Extract the [X, Y] coordinate from the center of the cell holding the provided text.  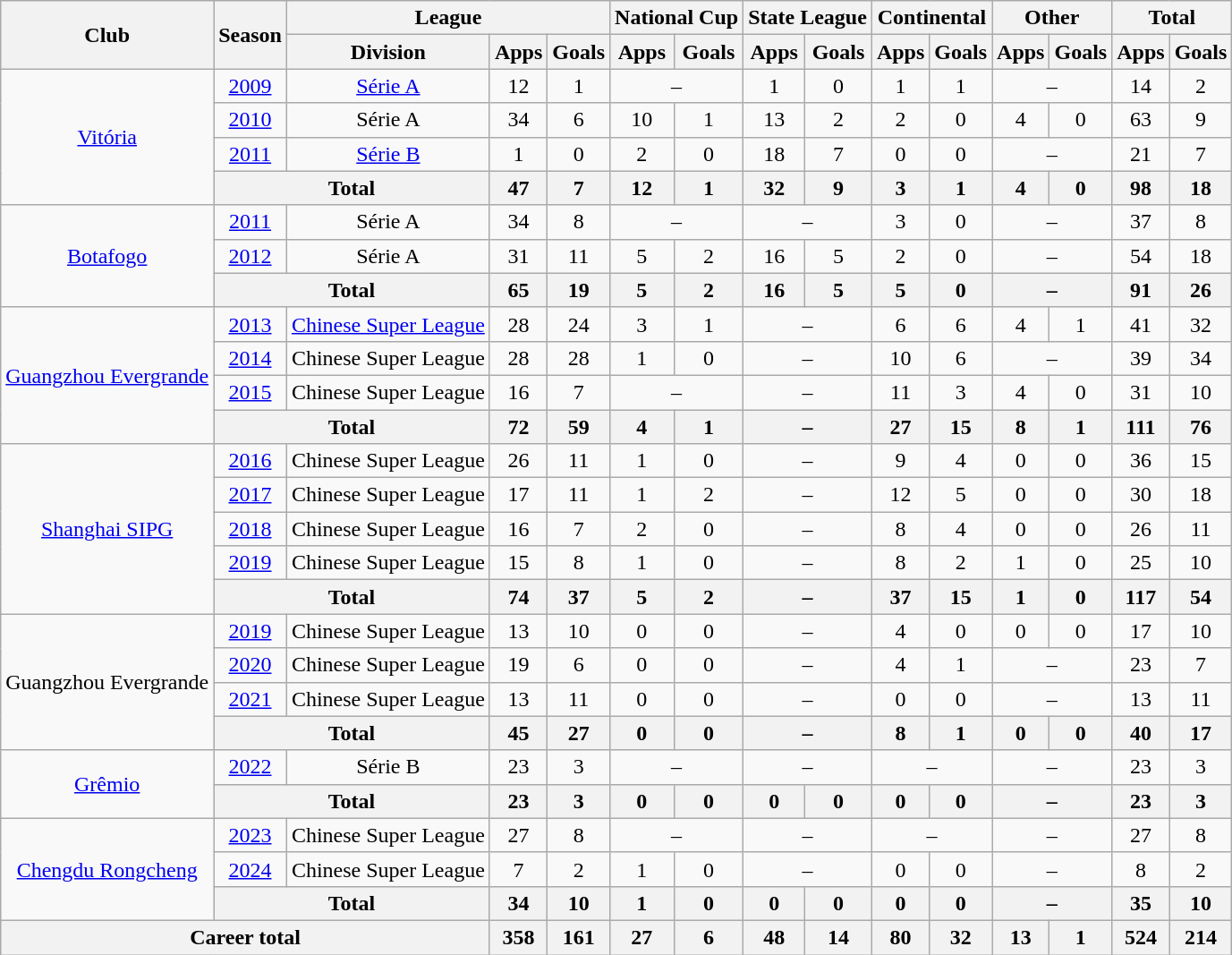
2020 [251, 665]
40 [1141, 733]
2012 [251, 256]
2014 [251, 358]
2024 [251, 869]
2023 [251, 835]
Other [1052, 18]
63 [1141, 120]
2022 [251, 767]
Club [107, 35]
Botafogo [107, 256]
Division [388, 52]
2017 [251, 495]
91 [1141, 290]
214 [1201, 937]
24 [579, 324]
Continental [931, 18]
30 [1141, 495]
Shanghai SIPG [107, 529]
59 [579, 427]
80 [900, 937]
Career total [245, 937]
74 [518, 597]
47 [518, 188]
358 [518, 937]
21 [1141, 154]
2021 [251, 699]
League [447, 18]
Season [251, 35]
111 [1141, 427]
2013 [251, 324]
2018 [251, 529]
2009 [251, 86]
48 [775, 937]
65 [518, 290]
161 [579, 937]
45 [518, 733]
2016 [251, 461]
76 [1201, 427]
2010 [251, 120]
524 [1141, 937]
State League [808, 18]
98 [1141, 188]
2015 [251, 392]
25 [1141, 563]
72 [518, 427]
39 [1141, 358]
36 [1141, 461]
Vitória [107, 137]
Chengdu Rongcheng [107, 869]
Grêmio [107, 784]
117 [1141, 597]
35 [1141, 903]
National Cup [676, 18]
41 [1141, 324]
